Identify which cell holds the provided text, then report its (x, y) central coordinate. 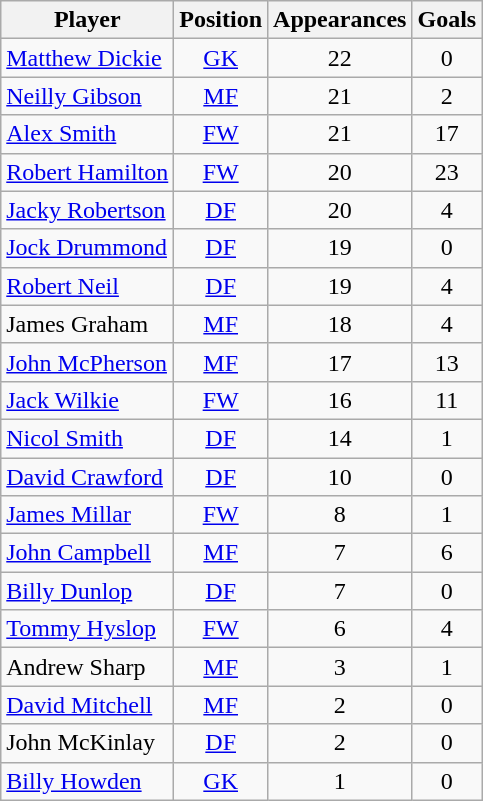
Robert Neil (88, 286)
David Crawford (88, 477)
22 (340, 58)
Tommy Hyslop (88, 629)
14 (340, 438)
Position (221, 20)
Goals (447, 20)
Billy Dunlop (88, 591)
John McKinlay (88, 743)
11 (447, 400)
Alex Smith (88, 134)
Appearances (340, 20)
David Mitchell (88, 705)
Neilly Gibson (88, 96)
Andrew Sharp (88, 667)
Jacky Robertson (88, 210)
James Millar (88, 515)
John McPherson (88, 362)
23 (447, 172)
Jack Wilkie (88, 400)
13 (447, 362)
James Graham (88, 324)
18 (340, 324)
John Campbell (88, 553)
8 (340, 515)
10 (340, 477)
3 (340, 667)
Player (88, 20)
Billy Howden (88, 781)
Nicol Smith (88, 438)
Jock Drummond (88, 248)
Matthew Dickie (88, 58)
Robert Hamilton (88, 172)
16 (340, 400)
